Extract the (X, Y) coordinate from the center of the cell holding the provided text.  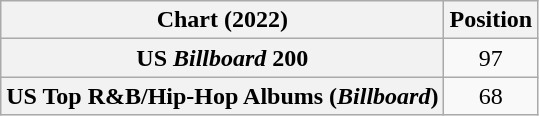
US Top R&B/Hip-Hop Albums (Billboard) (222, 96)
68 (491, 96)
Chart (2022) (222, 20)
Position (491, 20)
US Billboard 200 (222, 58)
97 (491, 58)
